From the cell containing the given text, extract its center point as (X, Y) coordinate. 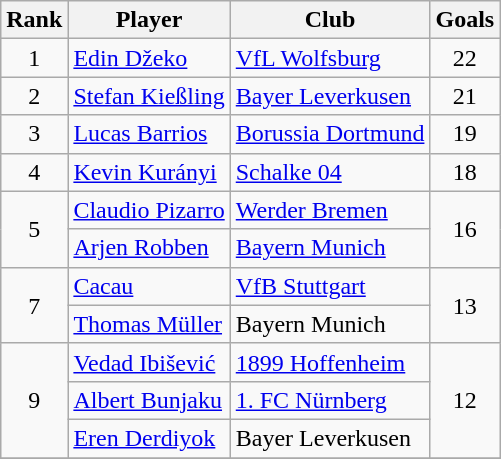
Edin Džeko (149, 58)
Claudio Pizarro (149, 210)
Borussia Dortmund (330, 134)
1. FC Nürnberg (330, 400)
21 (465, 96)
Kevin Kurányi (149, 172)
5 (34, 229)
3 (34, 134)
4 (34, 172)
Stefan Kießling (149, 96)
Albert Bunjaku (149, 400)
Lucas Barrios (149, 134)
Arjen Robben (149, 248)
16 (465, 229)
Club (330, 20)
Goals (465, 20)
VfB Stuttgart (330, 286)
Schalke 04 (330, 172)
Thomas Müller (149, 324)
1 (34, 58)
Werder Bremen (330, 210)
1899 Hoffenheim (330, 362)
Player (149, 20)
VfL Wolfsburg (330, 58)
19 (465, 134)
Vedad Ibišević (149, 362)
12 (465, 400)
13 (465, 305)
18 (465, 172)
22 (465, 58)
Eren Derdiyok (149, 438)
9 (34, 400)
Rank (34, 20)
7 (34, 305)
2 (34, 96)
Cacau (149, 286)
